Scan for the cell matching the given text and deliver its [X, Y] coordinate at center. 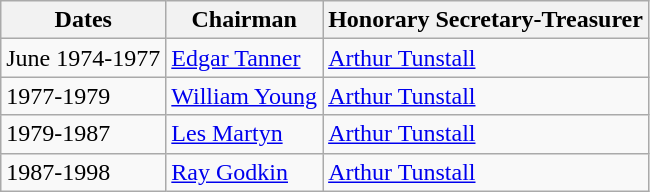
1987-1998 [84, 172]
William Young [244, 96]
Ray Godkin [244, 172]
Edgar Tanner [244, 58]
Chairman [244, 20]
June 1974-1977 [84, 58]
1979-1987 [84, 134]
1977-1979 [84, 96]
Honorary Secretary-Treasurer [486, 20]
Les Martyn [244, 134]
Dates [84, 20]
